Provide the [X, Y] coordinate of the cell's center where the given text is located.  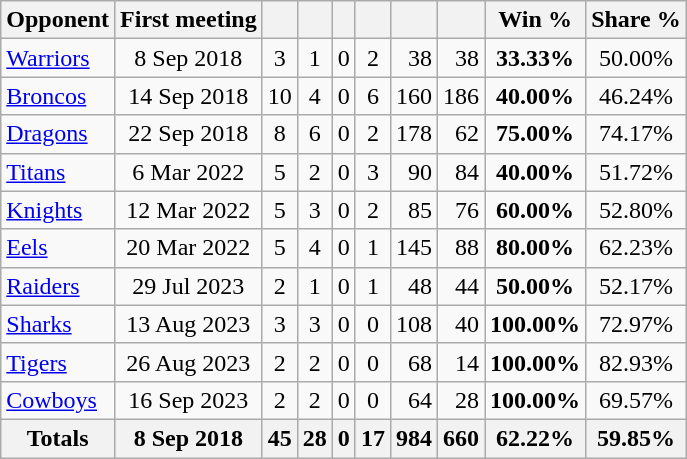
26 Aug 2023 [189, 362]
75.00% [536, 134]
10 [280, 96]
160 [414, 96]
Knights [58, 210]
45 [280, 438]
80.00% [536, 248]
33.33% [536, 58]
16 Sep 2023 [189, 400]
14 [462, 362]
186 [462, 96]
Dragons [58, 134]
85 [414, 210]
76 [462, 210]
20 Mar 2022 [189, 248]
Eels [58, 248]
90 [414, 172]
145 [414, 248]
660 [462, 438]
22 Sep 2018 [189, 134]
68 [414, 362]
6 Mar 2022 [189, 172]
Warriors [58, 58]
46.24% [636, 96]
72.97% [636, 324]
First meeting [189, 20]
13 Aug 2023 [189, 324]
64 [414, 400]
59.85% [636, 438]
74.17% [636, 134]
Opponent [58, 20]
44 [462, 286]
52.80% [636, 210]
Tigers [58, 362]
40 [462, 324]
62.22% [536, 438]
48 [414, 286]
Broncos [58, 96]
Raiders [58, 286]
Titans [58, 172]
108 [414, 324]
84 [462, 172]
51.72% [636, 172]
Cowboys [58, 400]
29 Jul 2023 [189, 286]
82.93% [636, 362]
52.17% [636, 286]
Sharks [58, 324]
60.00% [536, 210]
8 [280, 134]
14 Sep 2018 [189, 96]
Totals [58, 438]
62 [462, 134]
12 Mar 2022 [189, 210]
178 [414, 134]
Win % [536, 20]
88 [462, 248]
Share % [636, 20]
984 [414, 438]
17 [372, 438]
69.57% [636, 400]
62.23% [636, 248]
